Return the [x, y] coordinate for the center point of the cell that contains the specified text.  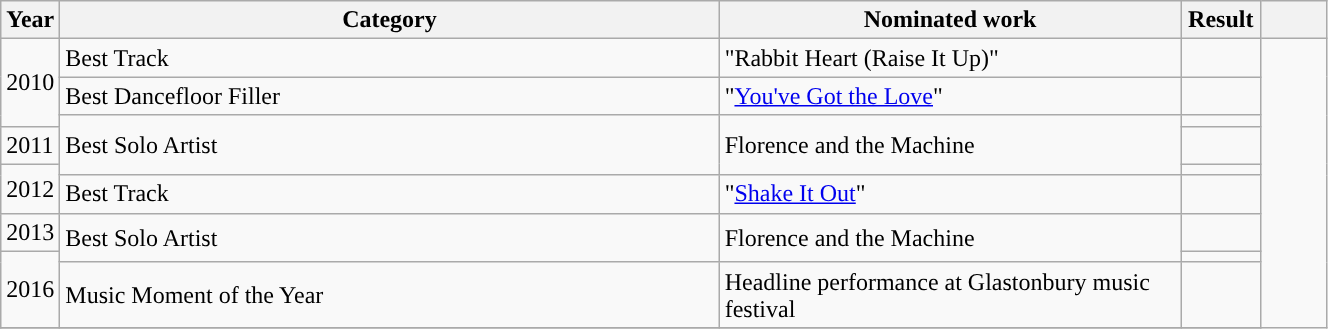
"Shake It Out" [950, 194]
2011 [30, 145]
"Rabbit Heart (Raise It Up)" [950, 58]
Best Dancefloor Filler [390, 96]
2010 [30, 82]
Category [390, 20]
Year [30, 20]
"You've Got the Love" [950, 96]
Headline performance at Glastonbury music festival [950, 294]
2013 [30, 232]
2016 [30, 289]
2012 [30, 188]
Result [1221, 20]
Music Moment of the Year [390, 294]
Nominated work [950, 20]
